Return the (X, Y) coordinate for the center point of the cell that contains the specified text.  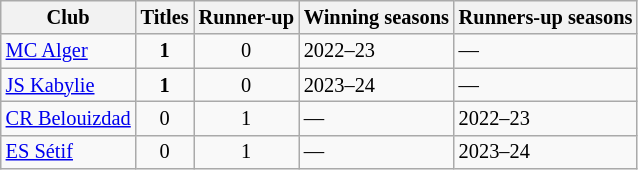
ES Sétif (68, 152)
JS Kabylie (68, 85)
Titles (165, 17)
Runner-up (246, 17)
Runners-up seasons (546, 17)
MC Alger (68, 51)
Winning seasons (376, 17)
CR Belouizdad (68, 118)
Club (68, 17)
